Extract the [x, y] coordinate from the center of the cell holding the provided text.  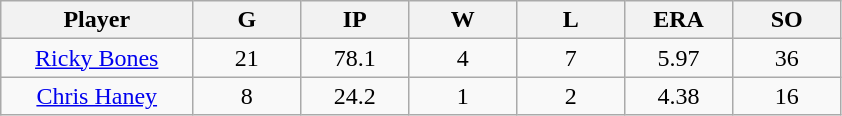
78.1 [355, 58]
L [571, 20]
ERA [679, 20]
36 [787, 58]
7 [571, 58]
1 [463, 96]
Player [97, 20]
24.2 [355, 96]
Chris Haney [97, 96]
21 [247, 58]
4 [463, 58]
G [247, 20]
16 [787, 96]
SO [787, 20]
Ricky Bones [97, 58]
W [463, 20]
2 [571, 96]
IP [355, 20]
5.97 [679, 58]
4.38 [679, 96]
8 [247, 96]
